Scan for the cell matching the given text and deliver its (x, y) coordinate at center. 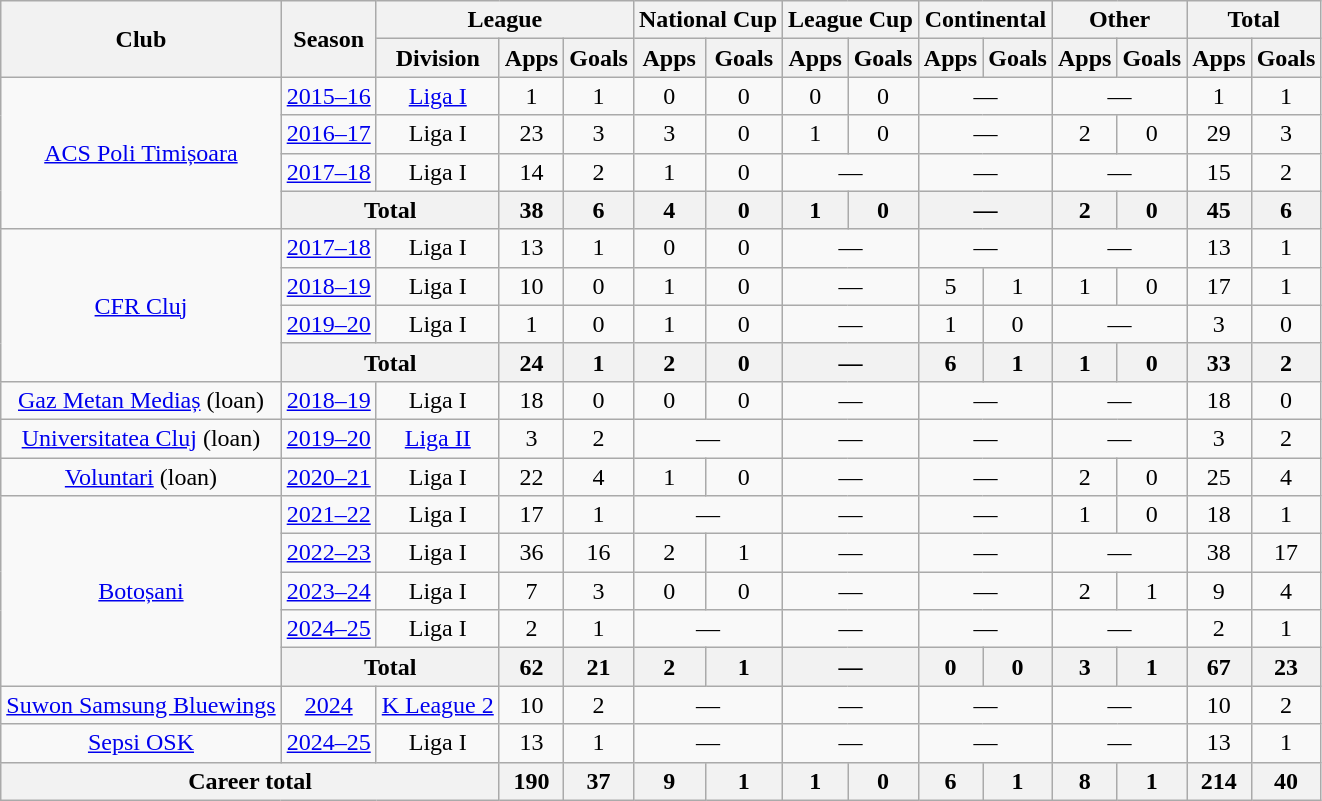
2020–21 (328, 477)
40 (1286, 781)
CFR Cluj (141, 305)
Suwon Samsung Bluewings (141, 705)
Other (1119, 20)
2022–23 (328, 553)
Botoșani (141, 591)
Sepsi OSK (141, 743)
K League 2 (438, 705)
National Cup (708, 20)
67 (1219, 667)
Division (438, 58)
Season (328, 39)
2021–22 (328, 515)
24 (531, 362)
29 (1219, 134)
36 (531, 553)
45 (1219, 210)
62 (531, 667)
14 (531, 172)
ACS Poli Timișoara (141, 153)
15 (1219, 172)
22 (531, 477)
7 (531, 591)
League (504, 20)
Voluntari (loan) (141, 477)
Liga II (438, 438)
Continental (985, 20)
2023–24 (328, 591)
2015–16 (328, 96)
25 (1219, 477)
214 (1219, 781)
33 (1219, 362)
Career total (250, 781)
37 (599, 781)
16 (599, 553)
2016–17 (328, 134)
Gaz Metan Mediaș (loan) (141, 400)
Universitatea Cluj (loan) (141, 438)
8 (1084, 781)
Club (141, 39)
21 (599, 667)
2024 (328, 705)
League Cup (851, 20)
5 (950, 286)
190 (531, 781)
